Return the [x, y] coordinate for the center point of the cell that contains the specified text.  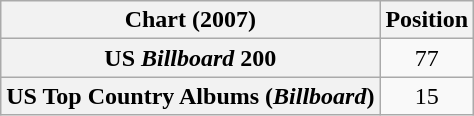
77 [427, 58]
Position [427, 20]
15 [427, 96]
Chart (2007) [190, 20]
US Top Country Albums (Billboard) [190, 96]
US Billboard 200 [190, 58]
